Extract the (x, y) coordinate from the center of the cell holding the provided text.  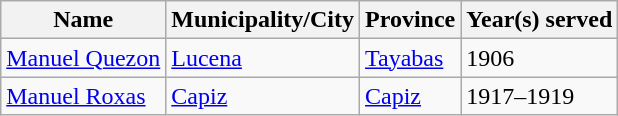
Municipality/City (263, 20)
Tayabas (410, 58)
Manuel Roxas (84, 96)
Name (84, 20)
1917–1919 (540, 96)
1906 (540, 58)
Year(s) served (540, 20)
Manuel Quezon (84, 58)
Province (410, 20)
Lucena (263, 58)
